Return [x, y] of the center of cell containing provided text 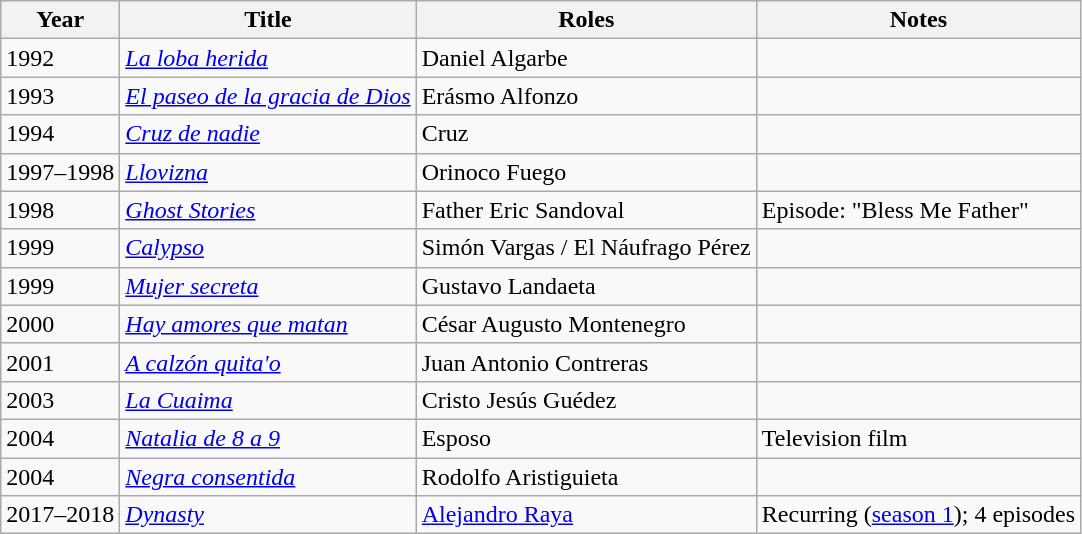
1992 [60, 58]
Calypso [268, 248]
Television film [918, 438]
2001 [60, 362]
La Cuaima [268, 400]
2003 [60, 400]
El paseo de la gracia de Dios [268, 96]
César Augusto Montenegro [586, 324]
1997–1998 [60, 172]
2000 [60, 324]
1998 [60, 210]
Mujer secreta [268, 286]
Gustavo Landaeta [586, 286]
A calzón quita'o [268, 362]
Ghost Stories [268, 210]
2017–2018 [60, 515]
Natalia de 8 a 9 [268, 438]
La loba herida [268, 58]
Cruz [586, 134]
Simón Vargas / El Náufrago Pérez [586, 248]
Notes [918, 20]
Year [60, 20]
Erásmo Alfonzo [586, 96]
Llovizna [268, 172]
Alejandro Raya [586, 515]
Hay amores que matan [268, 324]
Cruz de nadie [268, 134]
Episode: "Bless Me Father" [918, 210]
Juan Antonio Contreras [586, 362]
Esposo [586, 438]
Rodolfo Aristiguieta [586, 477]
Orinoco Fuego [586, 172]
Daniel Algarbe [586, 58]
Cristo Jesús Guédez [586, 400]
Father Eric Sandoval [586, 210]
Dynasty [268, 515]
1993 [60, 96]
1994 [60, 134]
Roles [586, 20]
Recurring (season 1); 4 episodes [918, 515]
Title [268, 20]
Negra consentida [268, 477]
